Pinpoint the cell where the given text exists, returning its (X, Y) midpoint coordinate. 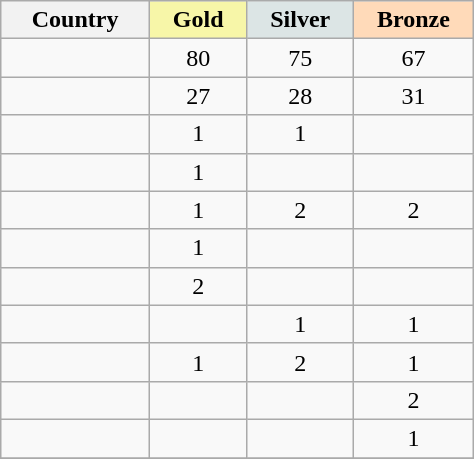
28 (300, 96)
Bronze (414, 20)
Country (76, 20)
80 (198, 58)
Silver (300, 20)
Gold (198, 20)
75 (300, 58)
31 (414, 96)
67 (414, 58)
27 (198, 96)
